Output the [x, y] coordinate of the center of the cell containing the given text.  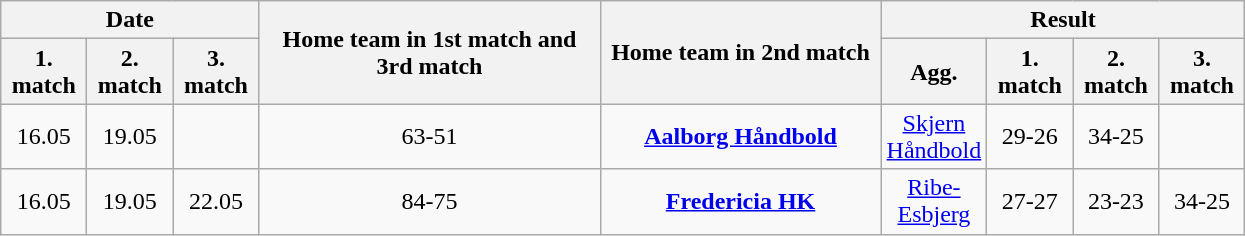
Agg. [934, 72]
27-27 [1030, 202]
63-51 [430, 136]
Aalborg Håndbold [740, 136]
Home team in 2nd match [740, 52]
84-75 [430, 202]
Ribe-Esbjerg [934, 202]
Home team in 1st match and 3rd match [430, 52]
Result [1063, 20]
Skjern Håndbold [934, 136]
Fredericia HK [740, 202]
Date [130, 20]
29-26 [1030, 136]
22.05 [216, 202]
23-23 [1116, 202]
